Return (X, Y) of the center of cell containing provided text 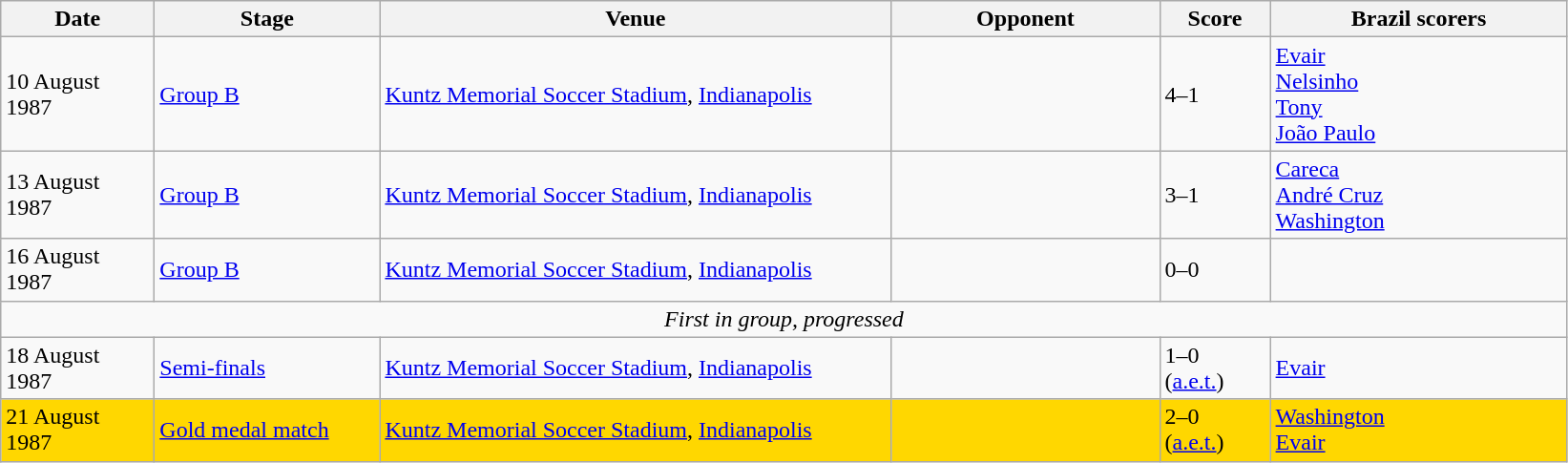
Careca André Cruz Washington (1418, 195)
Gold medal match (267, 430)
Score (1215, 19)
21 August 1987 (78, 430)
Opponent (1025, 19)
Washington Evair (1418, 430)
Evair (1418, 368)
Venue (636, 19)
4–1 (1215, 94)
3–1 (1215, 195)
2–0 (a.e.t.) (1215, 430)
10 August 1987 (78, 94)
13 August 1987 (78, 195)
First in group, progressed (784, 319)
Brazil scorers (1418, 19)
1–0 (a.e.t.) (1215, 368)
Stage (267, 19)
Semi-finals (267, 368)
Date (78, 19)
0–0 (1215, 269)
18 August 1987 (78, 368)
Evair Nelsinho Tony João Paulo (1418, 94)
16 August 1987 (78, 269)
